From the cell containing the given text, extract its center point as (x, y) coordinate. 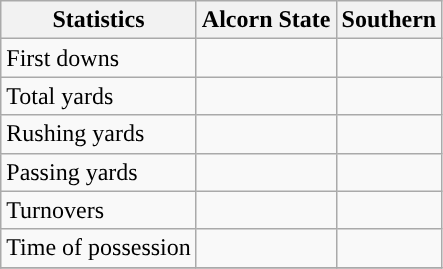
Time of possession (99, 248)
Southern (389, 20)
First downs (99, 58)
Total yards (99, 96)
Statistics (99, 20)
Alcorn State (266, 20)
Passing yards (99, 172)
Turnovers (99, 210)
Rushing yards (99, 134)
